Identify which cell holds the provided text, then report its (x, y) central coordinate. 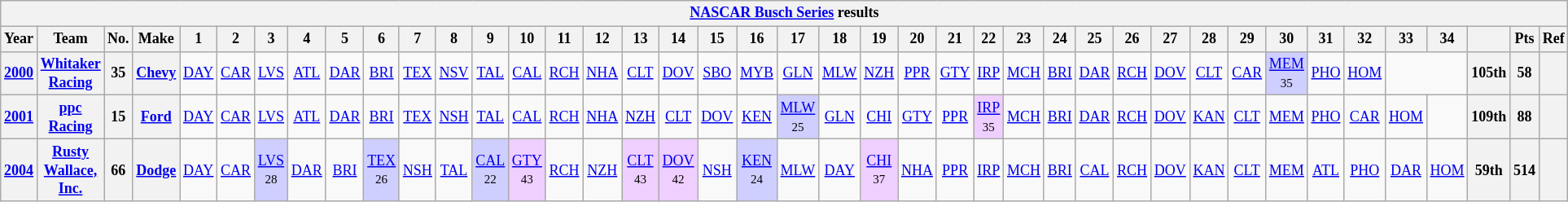
CHI37 (879, 169)
Year (20, 39)
GTY43 (528, 169)
Team (70, 39)
Ref (1553, 39)
88 (1525, 117)
59th (1489, 169)
CLT43 (641, 169)
21 (955, 39)
2004 (20, 169)
CHI (879, 117)
2001 (20, 117)
2000 (20, 73)
28 (1209, 39)
18 (840, 39)
Whitaker Racing (70, 73)
30 (1286, 39)
20 (918, 39)
Chevy (156, 73)
14 (678, 39)
32 (1364, 39)
35 (119, 73)
MLW25 (798, 117)
5 (345, 39)
MYB (757, 73)
4 (306, 39)
29 (1247, 39)
22 (988, 39)
SBO (717, 73)
KEN24 (757, 169)
2 (236, 39)
NSV (454, 73)
17 (798, 39)
12 (602, 39)
26 (1132, 39)
KEN (757, 117)
Pts (1525, 39)
Make (156, 39)
CAL22 (490, 169)
24 (1060, 39)
8 (454, 39)
27 (1170, 39)
13 (641, 39)
LVS28 (270, 169)
Rusty Wallace, Inc. (70, 169)
No. (119, 39)
IRP35 (988, 117)
Ford (156, 117)
MEM35 (1286, 73)
6 (382, 39)
TEX26 (382, 169)
109th (1489, 117)
25 (1094, 39)
ppc Racing (70, 117)
7 (417, 39)
105th (1489, 73)
Dodge (156, 169)
33 (1407, 39)
514 (1525, 169)
9 (490, 39)
58 (1525, 73)
3 (270, 39)
34 (1448, 39)
31 (1325, 39)
NASCAR Busch Series results (785, 13)
11 (564, 39)
19 (879, 39)
DOV42 (678, 169)
23 (1024, 39)
10 (528, 39)
66 (119, 169)
1 (199, 39)
16 (757, 39)
